Detect which cell encompasses the target text, then output its (X, Y) center coordinate. 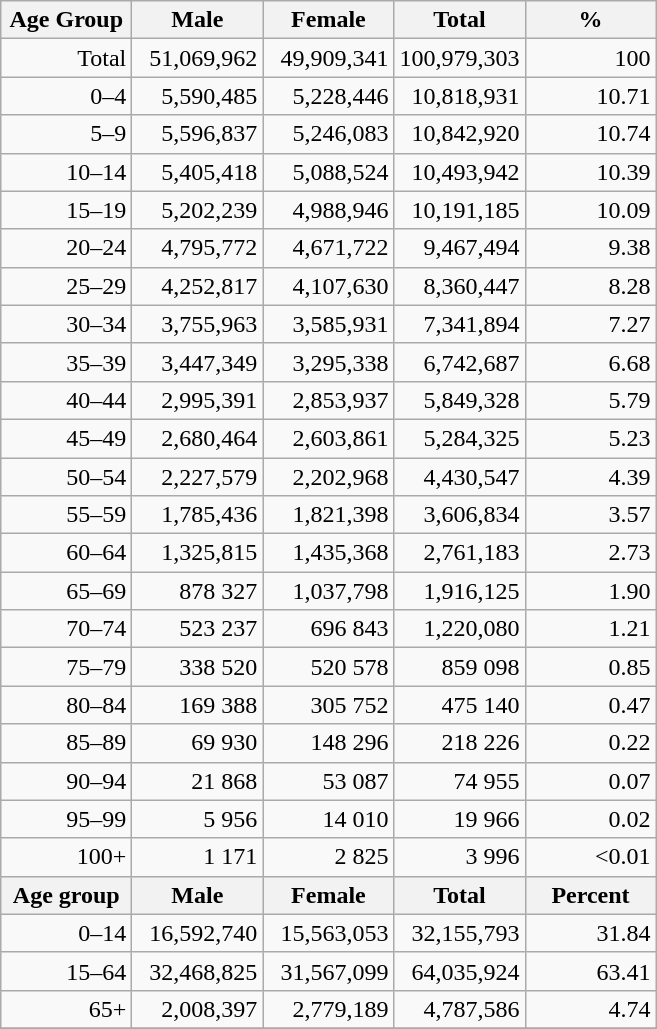
15–64 (66, 971)
0.47 (590, 705)
Percent (590, 895)
100 (590, 58)
0.22 (590, 743)
10,191,185 (460, 210)
8.28 (590, 286)
45–49 (66, 438)
5,590,485 (198, 96)
1,785,436 (198, 515)
1,220,080 (460, 629)
10.74 (590, 134)
100+ (66, 857)
0.07 (590, 781)
1,037,798 (328, 591)
520 578 (328, 667)
65–69 (66, 591)
4,787,586 (460, 1009)
305 752 (328, 705)
2,779,189 (328, 1009)
25–29 (66, 286)
31,567,099 (328, 971)
1,435,368 (328, 553)
878 327 (198, 591)
14 010 (328, 819)
4,671,722 (328, 248)
53 087 (328, 781)
338 520 (198, 667)
7.27 (590, 324)
2,202,968 (328, 477)
100,979,303 (460, 58)
<0.01 (590, 857)
1,821,398 (328, 515)
30–34 (66, 324)
51,069,962 (198, 58)
2.73 (590, 553)
19 966 (460, 819)
75–79 (66, 667)
15–19 (66, 210)
60–64 (66, 553)
74 955 (460, 781)
1,325,815 (198, 553)
85–89 (66, 743)
55–59 (66, 515)
1 171 (198, 857)
5,202,239 (198, 210)
90–94 (66, 781)
2,008,397 (198, 1009)
9.38 (590, 248)
64,035,924 (460, 971)
9,467,494 (460, 248)
50–54 (66, 477)
1.90 (590, 591)
5.79 (590, 400)
63.41 (590, 971)
4.74 (590, 1009)
2 825 (328, 857)
4,795,772 (198, 248)
4,430,547 (460, 477)
4,107,630 (328, 286)
2,761,183 (460, 553)
4,252,817 (198, 286)
148 296 (328, 743)
2,603,861 (328, 438)
2,853,937 (328, 400)
20–24 (66, 248)
15,563,053 (328, 933)
5,849,328 (460, 400)
% (590, 20)
16,592,740 (198, 933)
5 956 (198, 819)
Age group (66, 895)
21 868 (198, 781)
5,088,524 (328, 172)
10.09 (590, 210)
10,818,931 (460, 96)
3.57 (590, 515)
49,909,341 (328, 58)
10,842,920 (460, 134)
10–14 (66, 172)
3,755,963 (198, 324)
6,742,687 (460, 362)
5–9 (66, 134)
0.85 (590, 667)
523 237 (198, 629)
Age Group (66, 20)
0–14 (66, 933)
1.21 (590, 629)
696 843 (328, 629)
95–99 (66, 819)
5,284,325 (460, 438)
32,468,825 (198, 971)
10.71 (590, 96)
5,405,418 (198, 172)
80–84 (66, 705)
3,585,931 (328, 324)
4,988,946 (328, 210)
2,680,464 (198, 438)
3,447,349 (198, 362)
31.84 (590, 933)
35–39 (66, 362)
5,596,837 (198, 134)
169 388 (198, 705)
10.39 (590, 172)
7,341,894 (460, 324)
5.23 (590, 438)
475 140 (460, 705)
40–44 (66, 400)
3,606,834 (460, 515)
4.39 (590, 477)
0–4 (66, 96)
70–74 (66, 629)
69 930 (198, 743)
2,227,579 (198, 477)
2,995,391 (198, 400)
1,916,125 (460, 591)
3,295,338 (328, 362)
218 226 (460, 743)
8,360,447 (460, 286)
65+ (66, 1009)
0.02 (590, 819)
859 098 (460, 667)
3 996 (460, 857)
10,493,942 (460, 172)
5,246,083 (328, 134)
6.68 (590, 362)
5,228,446 (328, 96)
32,155,793 (460, 933)
